Pinpoint the cell where the given text exists, returning its [x, y] midpoint coordinate. 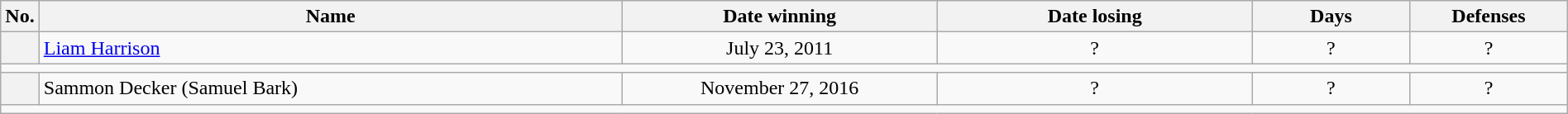
Sammon Decker (Samuel Bark) [331, 88]
Liam Harrison [331, 48]
Name [331, 17]
Date winning [779, 17]
November 27, 2016 [779, 88]
Date losing [1095, 17]
No. [20, 17]
Defenses [1489, 17]
July 23, 2011 [779, 48]
Days [1331, 17]
